Provide the (x, y) coordinate of the cell's center where the given text is located.  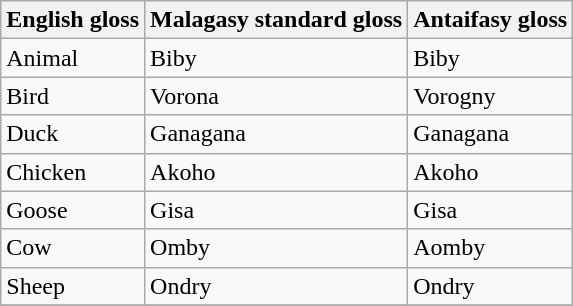
Omby (276, 248)
Chicken (73, 172)
Antaifasy gloss (490, 20)
Cow (73, 248)
Animal (73, 58)
Bird (73, 96)
Vorogny (490, 96)
Aomby (490, 248)
Malagasy standard gloss (276, 20)
English gloss (73, 20)
Duck (73, 134)
Vorona (276, 96)
Goose (73, 210)
Sheep (73, 286)
